Output the [X, Y] coordinate of the center of the cell containing the given text.  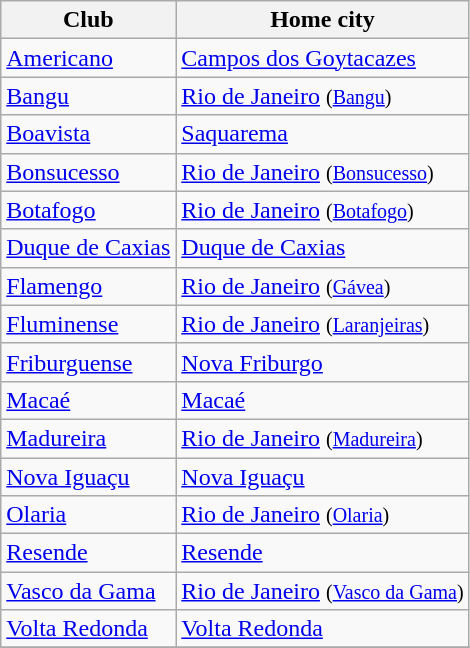
Rio de Janeiro (Laranjeiras) [322, 324]
Saquarema [322, 134]
Rio de Janeiro (Gávea) [322, 286]
Bonsucesso [88, 172]
Campos dos Goytacazes [322, 58]
Americano [88, 58]
Rio de Janeiro (Botafogo) [322, 210]
Home city [322, 20]
Rio de Janeiro (Vasco da Gama) [322, 591]
Botafogo [88, 210]
Madureira [88, 438]
Friburguense [88, 362]
Olaria [88, 515]
Vasco da Gama [88, 591]
Fluminense [88, 324]
Rio de Janeiro (Bonsucesso) [322, 172]
Boavista [88, 134]
Nova Friburgo [322, 362]
Rio de Janeiro (Bangu) [322, 96]
Rio de Janeiro (Olaria) [322, 515]
Bangu [88, 96]
Club [88, 20]
Rio de Janeiro (Madureira) [322, 438]
Flamengo [88, 286]
